Detect which cell encompasses the target text, then output its (x, y) center coordinate. 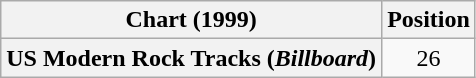
Position (429, 20)
26 (429, 58)
US Modern Rock Tracks (Billboard) (192, 58)
Chart (1999) (192, 20)
